Provide the (X, Y) coordinate of the cell's center where the given text is located.  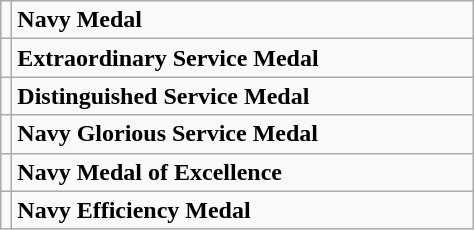
Distinguished Service Medal (242, 96)
Extraordinary Service Medal (242, 58)
Navy Medal (242, 20)
Navy Glorious Service Medal (242, 134)
Navy Efficiency Medal (242, 210)
Navy Medal of Excellence (242, 172)
